Scan for the cell matching the given text and deliver its [X, Y] coordinate at center. 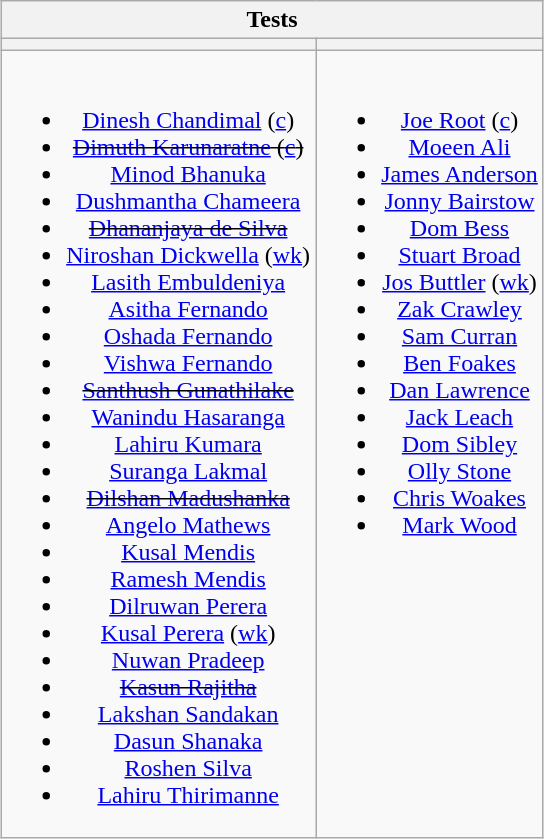
Tests [272, 20]
